Pinpoint the cell where the given text exists, returning its (x, y) midpoint coordinate. 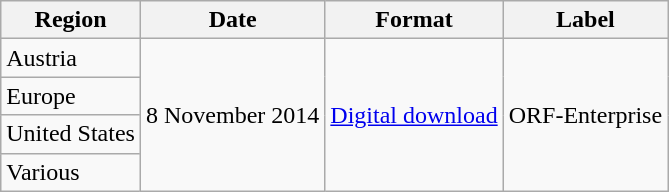
Austria (71, 58)
Digital download (414, 115)
ORF-Enterprise (585, 115)
Various (71, 172)
8 November 2014 (232, 115)
Date (232, 20)
Format (414, 20)
Label (585, 20)
Europe (71, 96)
Region (71, 20)
United States (71, 134)
